Detect which cell encompasses the target text, then output its (x, y) center coordinate. 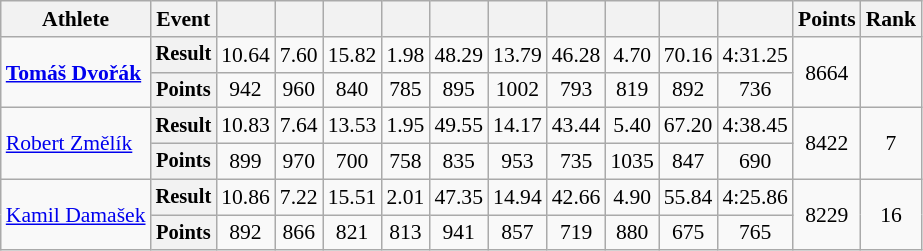
7.64 (299, 126)
13.53 (352, 126)
15.82 (352, 55)
47.35 (458, 197)
16 (892, 214)
785 (405, 90)
Event (184, 19)
67.20 (688, 126)
880 (632, 233)
866 (299, 233)
736 (754, 90)
14.17 (518, 126)
895 (458, 90)
Rank (892, 19)
4:31.25 (754, 55)
7 (892, 144)
2.01 (405, 197)
847 (688, 162)
960 (299, 90)
953 (518, 162)
719 (576, 233)
821 (352, 233)
1035 (632, 162)
8229 (827, 214)
819 (632, 90)
4:38.45 (754, 126)
4:25.86 (754, 197)
7.60 (299, 55)
1002 (518, 90)
70.16 (688, 55)
55.84 (688, 197)
700 (352, 162)
13.79 (518, 55)
942 (246, 90)
793 (576, 90)
813 (405, 233)
15.51 (352, 197)
8664 (827, 72)
4.70 (632, 55)
10.86 (246, 197)
899 (246, 162)
42.66 (576, 197)
735 (576, 162)
941 (458, 233)
8422 (827, 144)
690 (754, 162)
4.90 (632, 197)
1.98 (405, 55)
48.29 (458, 55)
835 (458, 162)
49.55 (458, 126)
1.95 (405, 126)
Kamil Damašek (76, 214)
46.28 (576, 55)
Tomáš Dvořák (76, 72)
970 (299, 162)
43.44 (576, 126)
765 (754, 233)
10.64 (246, 55)
7.22 (299, 197)
Athlete (76, 19)
857 (518, 233)
5.40 (632, 126)
Robert Změlík (76, 144)
10.83 (246, 126)
675 (688, 233)
840 (352, 90)
14.94 (518, 197)
758 (405, 162)
